Extract the (X, Y) coordinate from the center of the cell holding the provided text.  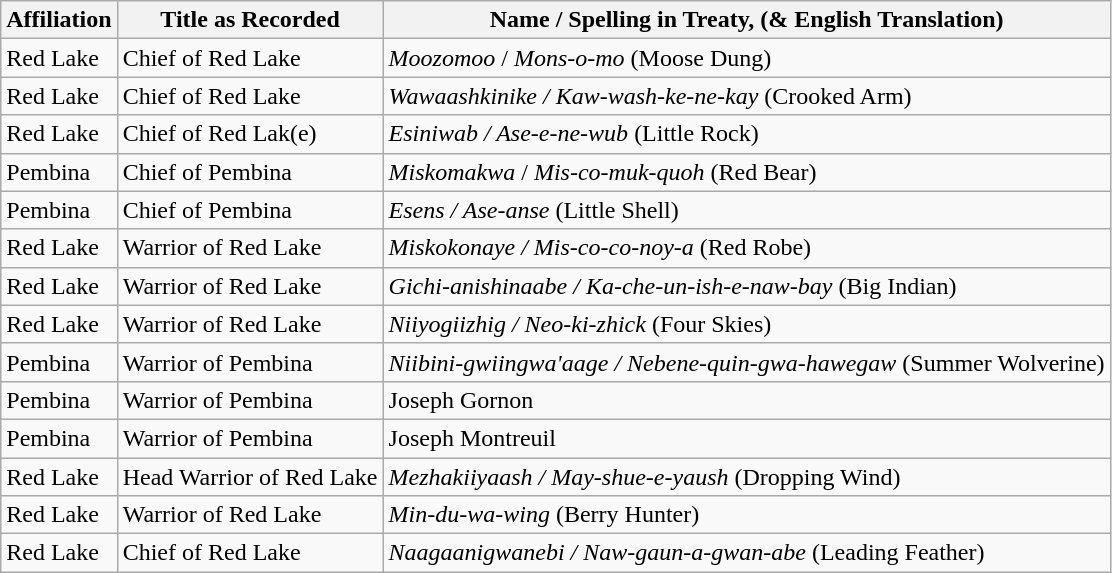
Joseph Montreuil (746, 438)
Title as Recorded (250, 20)
Wawaashkinike / Kaw-wash-ke-ne-kay (Crooked Arm) (746, 96)
Esens / Ase-anse (Little Shell) (746, 210)
Esiniwab / Ase-e-ne-wub (Little Rock) (746, 134)
Head Warrior of Red Lake (250, 477)
Mezhakiiyaash / May-shue-e-yaush (Dropping Wind) (746, 477)
Joseph Gornon (746, 400)
Moozomoo / Mons-o-mo (Moose Dung) (746, 58)
Name / Spelling in Treaty, (& English Translation) (746, 20)
Gichi-anishinaabe / Ka-che-un-ish-e-naw-bay (Big Indian) (746, 286)
Miskokonaye / Mis-co-co-noy-a (Red Robe) (746, 248)
Min-du-wa-wing (Berry Hunter) (746, 515)
Niiyogiizhig / Neo-ki-zhick (Four Skies) (746, 324)
Affiliation (59, 20)
Naagaanigwanebi / Naw-gaun-a-gwan-abe (Leading Feather) (746, 553)
Chief of Red Lak(e) (250, 134)
Niibini-gwiingwa'aage / Nebene-quin-gwa-hawegaw (Summer Wolverine) (746, 362)
Miskomakwa / Mis-co-muk-quoh (Red Bear) (746, 172)
